Scan for the cell matching the given text and deliver its (x, y) coordinate at center. 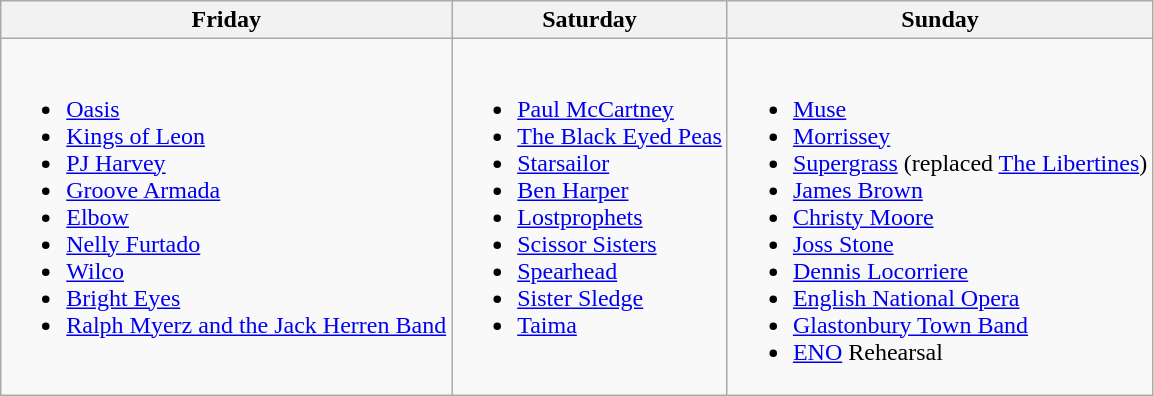
OasisKings of LeonPJ HarveyGroove ArmadaElbowNelly FurtadoWilcoBright EyesRalph Myerz and the Jack Herren Band (226, 217)
Paul McCartneyThe Black Eyed PeasStarsailorBen HarperLostprophetsScissor SistersSpearheadSister SledgeTaima (590, 217)
Saturday (590, 20)
Sunday (940, 20)
Friday (226, 20)
